Identify which cell holds the provided text, then report its (x, y) central coordinate. 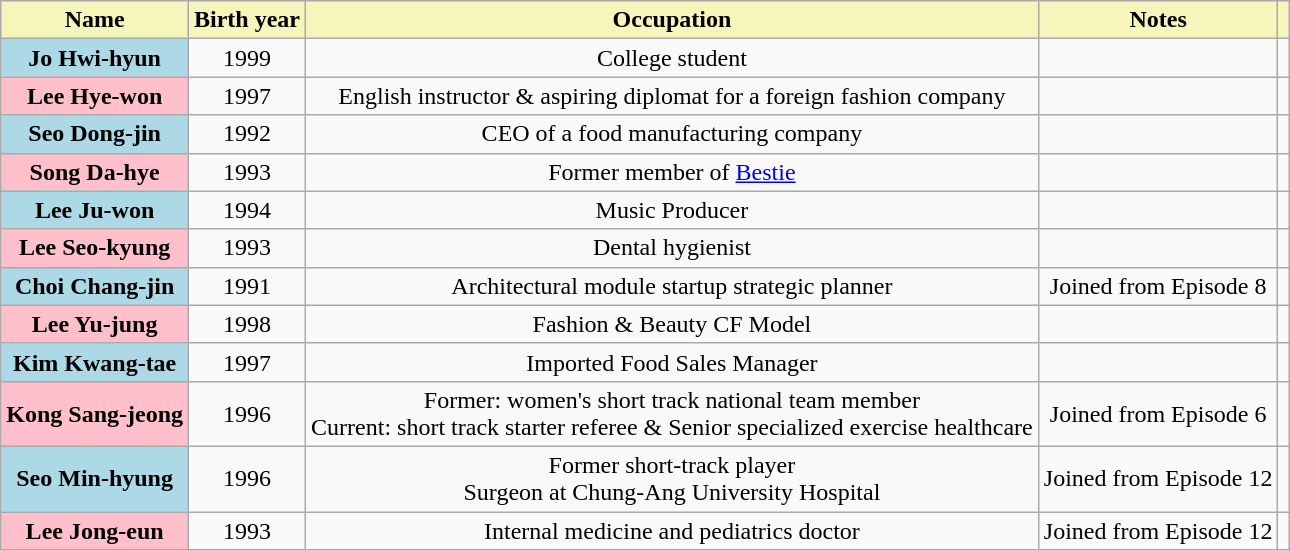
1998 (248, 324)
Internal medicine and pediatrics doctor (672, 531)
Song Da-hye (95, 172)
Notes (1158, 20)
1991 (248, 286)
Former short-track playerSurgeon at Chung-Ang University Hospital (672, 478)
Imported Food Sales Manager (672, 362)
Lee Seo-kyung (95, 248)
Dental hygienist (672, 248)
Former member of Bestie (672, 172)
Seo Dong-jin (95, 134)
Lee Hye-won (95, 96)
Name (95, 20)
1992 (248, 134)
Music Producer (672, 210)
Choi Chang-jin (95, 286)
Joined from Episode 8 (1158, 286)
Joined from Episode 6 (1158, 414)
Kong Sang-jeong (95, 414)
Kim Kwang-tae (95, 362)
Lee Yu-jung (95, 324)
Occupation (672, 20)
Architectural module startup strategic planner (672, 286)
CEO of a food manufacturing company (672, 134)
Lee Jong-eun (95, 531)
1999 (248, 58)
Lee Ju-won (95, 210)
Birth year (248, 20)
Jo Hwi-hyun (95, 58)
College student (672, 58)
Seo Min-hyung (95, 478)
Former: women's short track national team memberCurrent: short track starter referee & Senior specialized exercise healthcare (672, 414)
Fashion & Beauty CF Model (672, 324)
1994 (248, 210)
English instructor & aspiring diplomat for a foreign fashion company (672, 96)
